For the text-containing cell, return its midpoint in (X, Y) coordinate format. 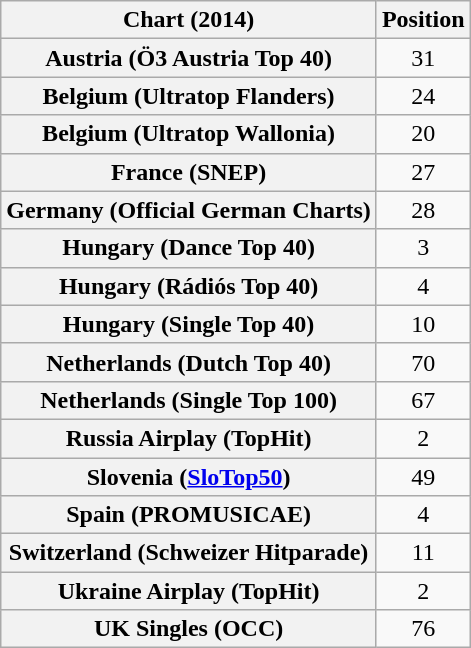
24 (423, 96)
Germany (Official German Charts) (189, 210)
49 (423, 477)
76 (423, 629)
Netherlands (Single Top 100) (189, 400)
Russia Airplay (TopHit) (189, 438)
28 (423, 210)
Netherlands (Dutch Top 40) (189, 362)
Ukraine Airplay (TopHit) (189, 591)
Austria (Ö3 Austria Top 40) (189, 58)
3 (423, 248)
Switzerland (Schweizer Hitparade) (189, 553)
10 (423, 324)
31 (423, 58)
20 (423, 134)
27 (423, 172)
Spain (PROMUSICAE) (189, 515)
67 (423, 400)
Hungary (Dance Top 40) (189, 248)
France (SNEP) (189, 172)
Belgium (Ultratop Flanders) (189, 96)
UK Singles (OCC) (189, 629)
Hungary (Rádiós Top 40) (189, 286)
70 (423, 362)
11 (423, 553)
Slovenia (SloTop50) (189, 477)
Chart (2014) (189, 20)
Belgium (Ultratop Wallonia) (189, 134)
Position (423, 20)
Hungary (Single Top 40) (189, 324)
